Search for the cell housing the specified text and yield its (X, Y) center coordinate. 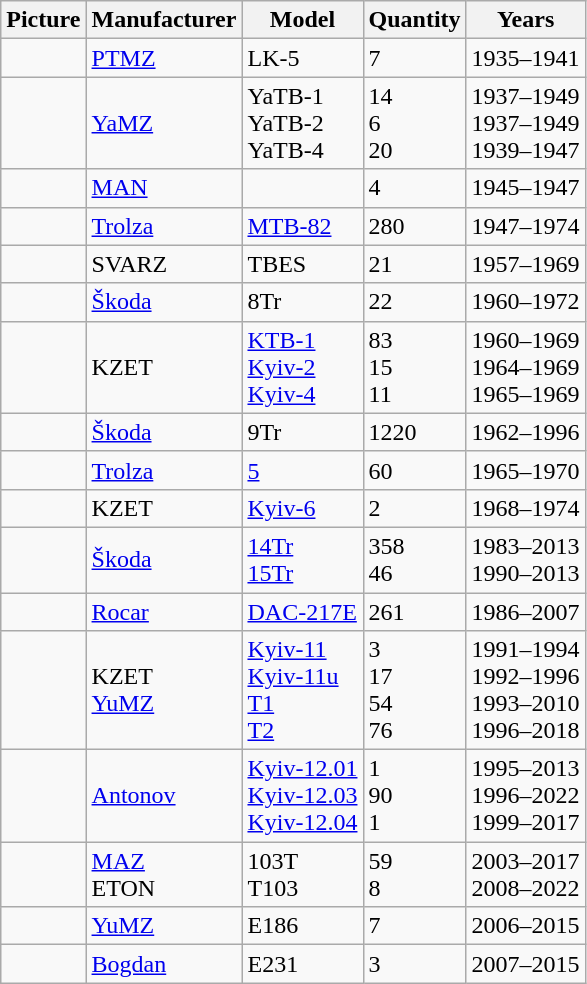
1945–1947 (526, 188)
Bogdan (164, 964)
103TT103 (302, 874)
1957–1969 (526, 264)
1968–1974 (526, 508)
2006–2015 (526, 926)
261 (414, 611)
DAC-217E (302, 611)
8Tr (302, 302)
Years (526, 20)
22 (414, 302)
Manufacturer (164, 20)
Quantity (414, 20)
1901 (414, 796)
2 (414, 508)
SVARZ (164, 264)
1960–19691964–19691965–1969 (526, 367)
MTB-82 (302, 226)
4 (414, 188)
9Tr (302, 432)
1962–1996 (526, 432)
1983–20131990–2013 (526, 560)
E231 (302, 964)
598 (414, 874)
TBES (302, 264)
1995–20131996–20221999–2017 (526, 796)
Kyiv-12.01Kyiv-12.03Kyiv-12.04 (302, 796)
Rocar (164, 611)
2003–20172008–2022 (526, 874)
KTB-1Kyiv-2Kyiv-4 (302, 367)
YaTB-1YaTB-2YaTB-4 (302, 123)
PTMZ (164, 58)
Kyiv-6 (302, 508)
3 (414, 964)
60 (414, 470)
Antonov (164, 796)
1991–19941992–19961993–20101996–2018 (526, 690)
MAN (164, 188)
1935–1941 (526, 58)
MAZ ETON (164, 874)
1960–1972 (526, 302)
YaMZ (164, 123)
35846 (414, 560)
2007–2015 (526, 964)
Picture (44, 20)
LK-5 (302, 58)
14620 (414, 123)
YuMZ (164, 926)
1986–2007 (526, 611)
280 (414, 226)
5 (302, 470)
Model (302, 20)
1965–1970 (526, 470)
Kyiv-11Kyiv-11uT1T2 (302, 690)
14Tr15Tr (302, 560)
1220 (414, 432)
831511 (414, 367)
21 (414, 264)
KZET YuMZ (164, 690)
3175476 (414, 690)
1947–1974 (526, 226)
E186 (302, 926)
1937–19491937–19491939–1947 (526, 123)
